From the cell containing the given text, extract its center point as (X, Y) coordinate. 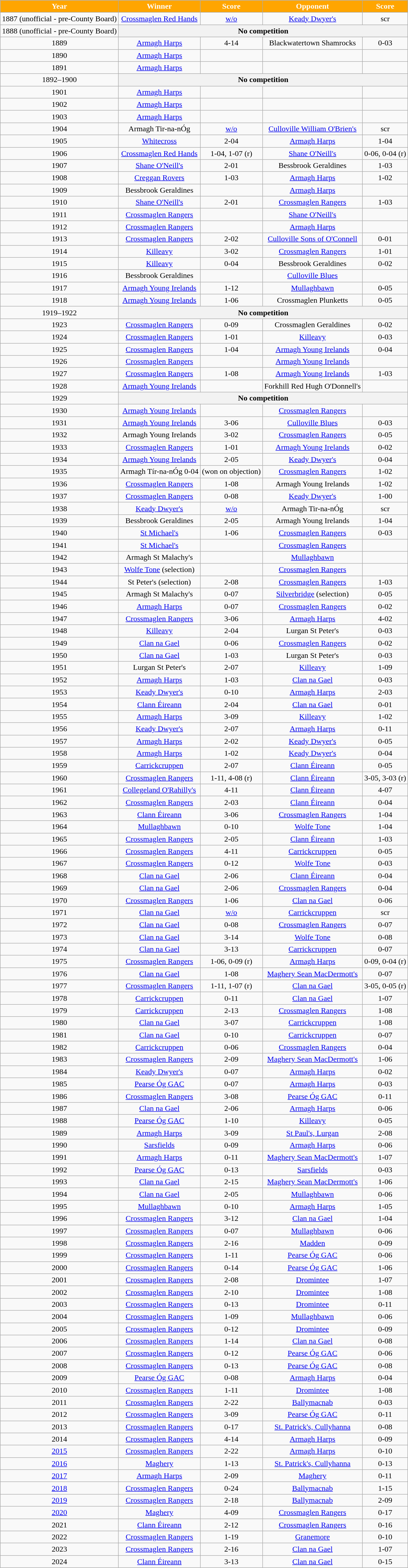
1959 (59, 766)
2-13 (231, 1010)
2001 (59, 1280)
2010 (59, 1390)
1941 (59, 545)
1910 (59, 202)
1908 (59, 178)
1919–1922 (59, 312)
1984 (59, 1072)
1997 (59, 1231)
Culloville Sons of O'Connell (313, 239)
1903 (59, 116)
1917 (59, 288)
2020 (59, 1512)
1925 (59, 349)
2012 (59, 1415)
0-14 (231, 1268)
2023 (59, 1549)
1923 (59, 325)
1968 (59, 876)
St Peter's (selection) (159, 582)
1950 (59, 655)
1909 (59, 190)
Opponent (313, 6)
(won on objection) (231, 472)
Silverbridge (selection) (313, 594)
2019 (59, 1500)
1996 (59, 1219)
1933 (59, 447)
2022 (59, 1537)
2013 (59, 1427)
1934 (59, 459)
1912 (59, 227)
2024 (59, 1562)
Wolfe Tone (selection) (159, 570)
2003 (59, 1304)
3-05, 3-03 (r) (385, 778)
1-00 (385, 496)
1918 (59, 300)
1-10 (231, 1121)
2004 (59, 1316)
2011 (59, 1402)
1-04, 1-07 (r) (231, 153)
1985 (59, 1084)
1994 (59, 1194)
1924 (59, 337)
2005 (59, 1329)
1963 (59, 815)
1946 (59, 606)
2000 (59, 1268)
1915 (59, 263)
1928 (59, 386)
1887 (unofficial - pre-County Board) (59, 19)
2021 (59, 1525)
1-05 (385, 1206)
1940 (59, 533)
1953 (59, 692)
Blackwatertown Shamrocks (313, 43)
1957 (59, 741)
1942 (59, 558)
2-18 (231, 1500)
1913 (59, 239)
1911 (59, 215)
1976 (59, 974)
1938 (59, 508)
1905 (59, 141)
2008 (59, 1366)
Granemore (313, 1537)
1980 (59, 1023)
1995 (59, 1206)
1929 (59, 398)
Madden (313, 1243)
1967 (59, 863)
1978 (59, 998)
1956 (59, 729)
1-06, 0-09 (r) (231, 962)
Year (59, 6)
1961 (59, 790)
1999 (59, 1255)
3-12 (231, 1219)
1971 (59, 912)
1902 (59, 104)
1982 (59, 1047)
2-15 (231, 1182)
0-15 (385, 1562)
1904 (59, 129)
1892–1900 (59, 80)
3-14 (231, 937)
Culloville William O'Brien's (313, 129)
1965 (59, 839)
1986 (59, 1096)
3-08 (231, 1096)
1927 (59, 374)
1974 (59, 949)
1949 (59, 643)
0-24 (231, 1488)
1958 (59, 753)
1888 (unofficial - pre-County Board) (59, 31)
2-12 (231, 1525)
1-15 (385, 1488)
1939 (59, 521)
1992 (59, 1170)
2-10 (231, 1292)
1889 (59, 43)
Crossmaglen Geraldines (313, 325)
1981 (59, 1035)
1990 (59, 1145)
Collegeland O'Rahilly's (159, 790)
1964 (59, 827)
1966 (59, 851)
1948 (59, 631)
2018 (59, 1488)
1931 (59, 423)
1926 (59, 362)
St Paul's, Lurgan (313, 1133)
Winner (159, 6)
4-07 (385, 790)
1890 (59, 55)
1943 (59, 570)
1935 (59, 472)
1-11, 4-08 (r) (231, 778)
1955 (59, 716)
1-12 (231, 288)
1962 (59, 802)
2006 (59, 1341)
1993 (59, 1182)
1972 (59, 925)
0-06, 0-04 (r) (385, 153)
1998 (59, 1243)
Crossmaglen Plunketts (313, 300)
2014 (59, 1439)
1960 (59, 778)
1-11, 1-07 (r) (231, 986)
2016 (59, 1463)
1-13 (231, 1463)
Forkhill Red Hugh O'Donnell's (313, 386)
1988 (59, 1121)
1906 (59, 153)
1914 (59, 251)
Armagh Tír-na-nÓg 0-04 (159, 472)
2002 (59, 1292)
1945 (59, 594)
2009 (59, 1378)
1987 (59, 1108)
1907 (59, 166)
1901 (59, 92)
1991 (59, 1158)
0-16 (385, 1525)
1-19 (231, 1537)
1951 (59, 668)
1979 (59, 1010)
2017 (59, 1476)
1916 (59, 276)
1977 (59, 986)
1930 (59, 410)
1936 (59, 484)
1975 (59, 962)
1944 (59, 582)
4-02 (385, 619)
1947 (59, 619)
Whitecross (159, 141)
1969 (59, 888)
3-07 (231, 1023)
3-05, 0-05 (r) (385, 986)
1970 (59, 900)
1954 (59, 704)
1-14 (231, 1341)
4-09 (231, 1512)
Creggan Rovers (159, 178)
1932 (59, 435)
1983 (59, 1059)
1891 (59, 68)
1989 (59, 1133)
1937 (59, 496)
1973 (59, 937)
2015 (59, 1451)
2007 (59, 1353)
1952 (59, 680)
0-09, 0-04 (r) (385, 962)
